Extract the (x, y) coordinate from the center of the cell holding the provided text.  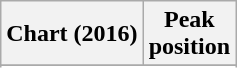
Chart (2016) (72, 34)
Peakposition (189, 34)
